Find where the given text appears and provide that cell's center as (x, y) coordinate. 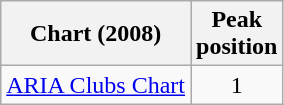
Peakposition (236, 34)
1 (236, 85)
Chart (2008) (96, 34)
ARIA Clubs Chart (96, 85)
